Extract the (x, y) coordinate from the center of the cell holding the provided text.  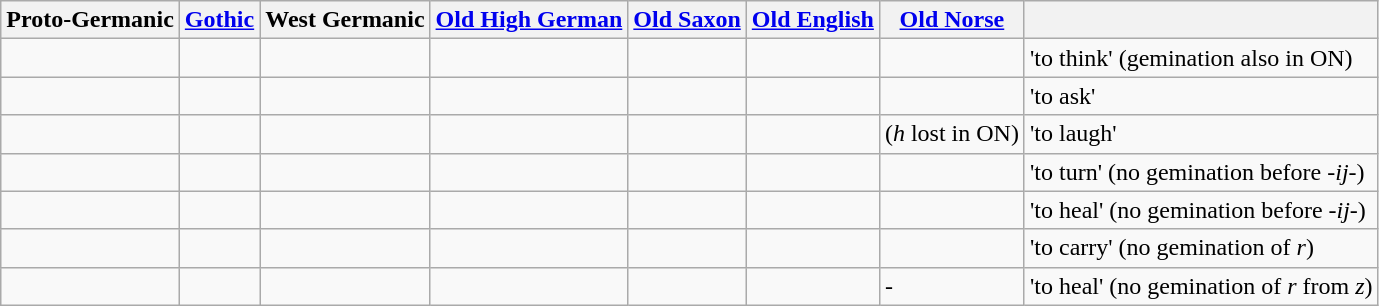
Gothic (219, 20)
'to carry' (no gemination of r) (1201, 248)
Old Norse (952, 20)
'to ask' (1201, 96)
'to heal' (no gemination before -ij-) (1201, 210)
Old Saxon (687, 20)
Proto-Germanic (90, 20)
'to turn' (no gemination before -ij-) (1201, 172)
'to heal' (no gemination of r from z) (1201, 286)
West Germanic (345, 20)
Old English (812, 20)
'to think' (gemination also in ON) (1201, 58)
- (952, 286)
'to laugh' (1201, 134)
Old High German (529, 20)
(h lost in ON) (952, 134)
